For the text-containing cell, return its midpoint in (X, Y) coordinate format. 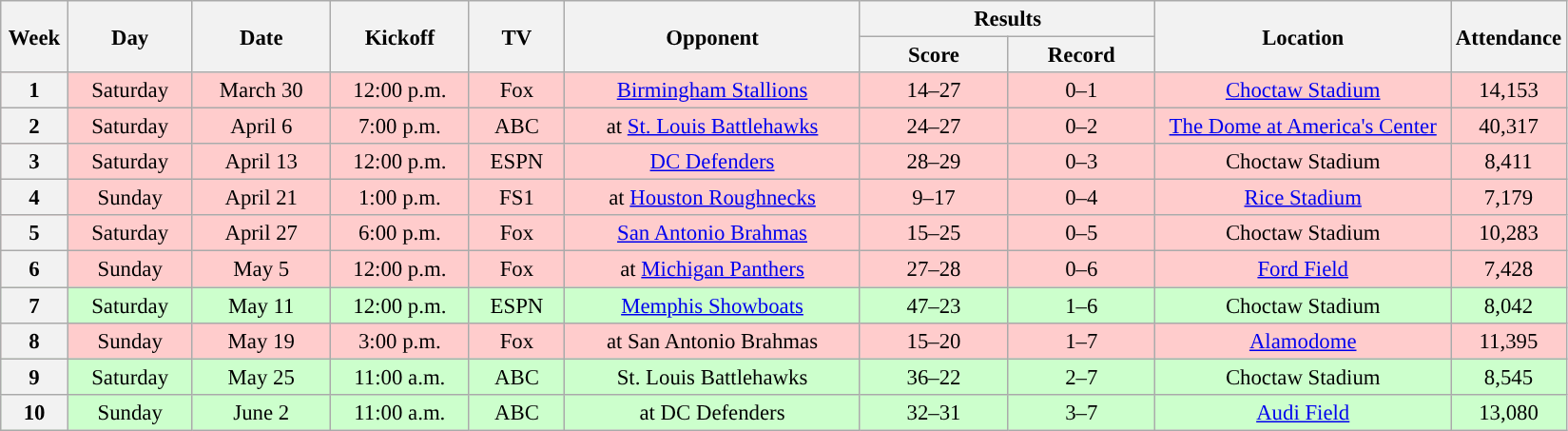
8,411 (1509, 162)
Location (1303, 36)
7,428 (1509, 269)
Record (1082, 55)
0–4 (1082, 198)
May 25 (261, 377)
0–5 (1082, 233)
10,283 (1509, 233)
1–7 (1082, 341)
June 2 (261, 412)
32–31 (934, 412)
24–27 (934, 127)
7 (34, 305)
Rice Stadium (1303, 198)
10 (34, 412)
5 (34, 233)
at St. Louis Battlehawks (713, 127)
The Dome at America's Center (1303, 127)
14–27 (934, 90)
4 (34, 198)
Attendance (1509, 36)
April 27 (261, 233)
14,153 (1509, 90)
27–28 (934, 269)
47–23 (934, 305)
15–25 (934, 233)
Results (1008, 19)
8,042 (1509, 305)
9 (34, 377)
TV (517, 36)
Week (34, 36)
9–17 (934, 198)
15–20 (934, 341)
April 21 (261, 198)
8 (34, 341)
1 (34, 90)
DC Defenders (713, 162)
March 30 (261, 90)
2–7 (1082, 377)
0–2 (1082, 127)
Ford Field (1303, 269)
Alamodome (1303, 341)
Memphis Showboats (713, 305)
at San Antonio Brahmas (713, 341)
40,317 (1509, 127)
6 (34, 269)
May 5 (261, 269)
St. Louis Battlehawks (713, 377)
1–6 (1082, 305)
2 (34, 127)
Date (261, 36)
7,179 (1509, 198)
11,395 (1509, 341)
San Antonio Brahmas (713, 233)
3–7 (1082, 412)
7:00 p.m. (400, 127)
May 11 (261, 305)
36–22 (934, 377)
Audi Field (1303, 412)
Kickoff (400, 36)
8,545 (1509, 377)
1:00 p.m. (400, 198)
at DC Defenders (713, 412)
13,080 (1509, 412)
Opponent (713, 36)
6:00 p.m. (400, 233)
0–1 (1082, 90)
April 6 (261, 127)
3 (34, 162)
Day (129, 36)
0–6 (1082, 269)
3:00 p.m. (400, 341)
Score (934, 55)
FS1 (517, 198)
Birmingham Stallions (713, 90)
0–3 (1082, 162)
28–29 (934, 162)
May 19 (261, 341)
April 13 (261, 162)
at Michigan Panthers (713, 269)
at Houston Roughnecks (713, 198)
